Identify which cell holds the provided text, then report its [X, Y] central coordinate. 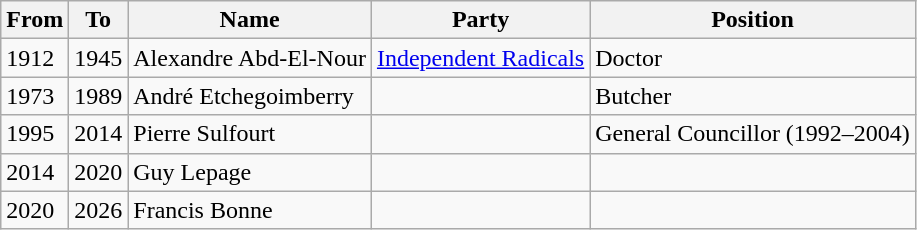
Butcher [753, 96]
Francis Bonne [250, 210]
1912 [35, 58]
Position [753, 20]
Guy Lepage [250, 172]
Doctor [753, 58]
Party [480, 20]
2026 [98, 210]
Name [250, 20]
From [35, 20]
1995 [35, 134]
1973 [35, 96]
Independent Radicals [480, 58]
1945 [98, 58]
Alexandre Abd-El-Nour [250, 58]
André Etchegoimberry [250, 96]
General Councillor (1992–2004) [753, 134]
To [98, 20]
Pierre Sulfourt [250, 134]
1989 [98, 96]
